Scan for the cell matching the given text and deliver its [X, Y] coordinate at center. 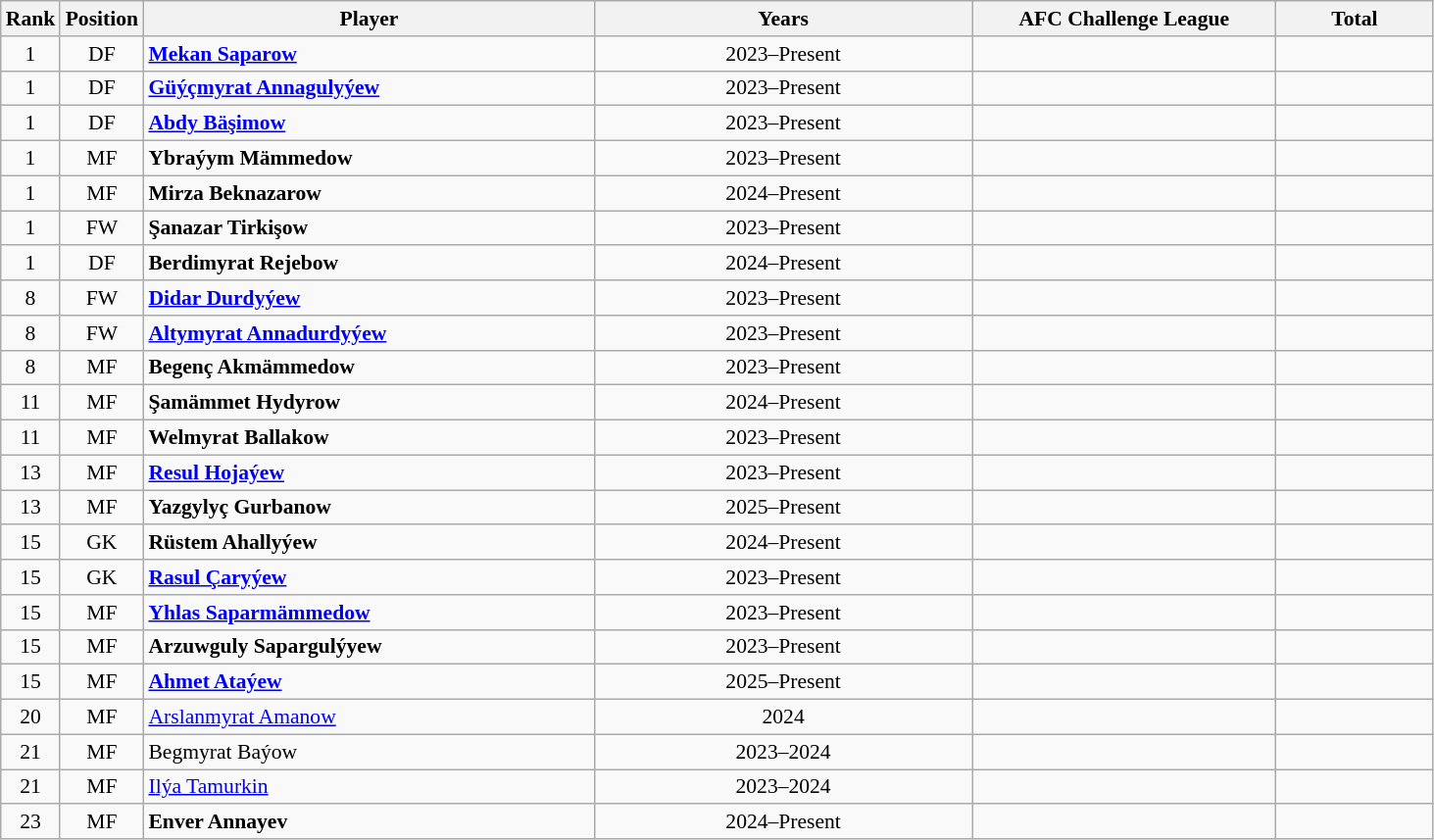
Şamämmet Hydyrow [369, 403]
Güýçmyrat Annagulyýew [369, 88]
Begenç Akmämmedow [369, 368]
AFC Challenge League [1124, 19]
Begmyrat Baýow [369, 752]
20 [31, 717]
Years [784, 19]
23 [31, 822]
Enver Annayev [369, 822]
Rüstem Ahallyýew [369, 543]
Rank [31, 19]
Berdimyrat Rejebow [369, 264]
Ilýa Tamurkin [369, 787]
Yhlas Saparmämmedow [369, 613]
Resul Hojaýew [369, 472]
Altymyrat Annadurdyýew [369, 333]
Player [369, 19]
2024 [784, 717]
Welmyrat Ballakow [369, 438]
Arslanmyrat Amanow [369, 717]
Yazgylyç Gurbanow [369, 508]
Abdy Bäşimow [369, 124]
Mekan Saparow [369, 54]
Mirza Beknazarow [369, 193]
Didar Durdyýew [369, 298]
Şanazar Tirkişow [369, 228]
Ahmet Ataýew [369, 682]
Position [102, 19]
Rasul Çaryýew [369, 577]
Arzuwguly Sapargulýyew [369, 647]
Ybraýym Mämmedow [369, 159]
Total [1355, 19]
